Output the [X, Y] coordinate of the center of the cell containing the given text.  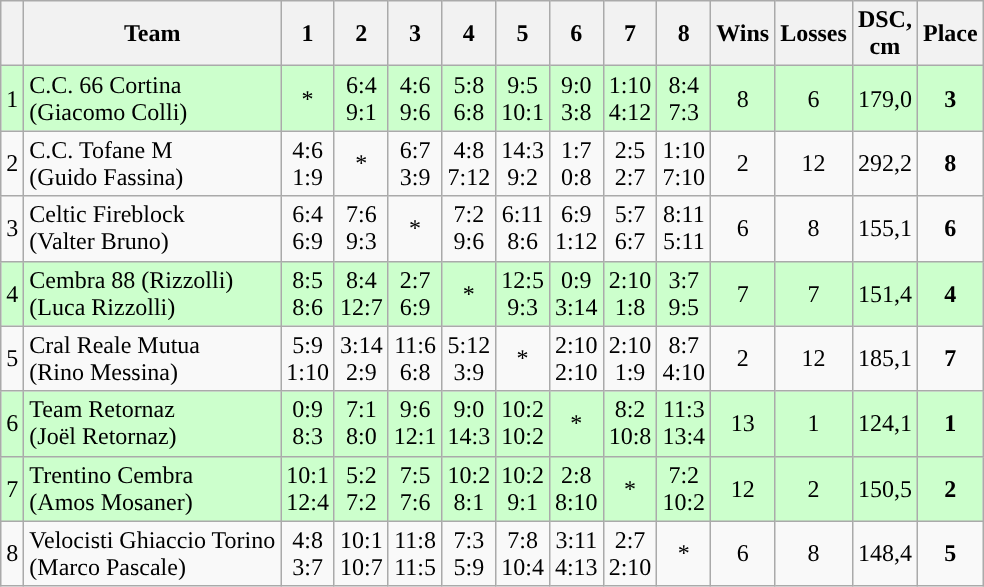
10:110:7 [361, 554]
8:412:7 [361, 294]
6:11 8:6 [523, 228]
150,5 [884, 488]
DSC, cm [884, 34]
11:811:5 [415, 554]
8:115:11 [684, 228]
8:74:10 [684, 358]
Team [152, 34]
7:2 9:6 [469, 228]
151,4 [884, 294]
C.C. Tofane M(Guido Fassina) [152, 164]
0:9 8:3 [308, 424]
10:210:2 [523, 424]
6:4 6:9 [308, 228]
10:112:4 [308, 488]
14:3 9:2 [523, 164]
2:102:10 [576, 358]
155,1 [884, 228]
Cembra 88 (Rizzolli)(Luca Rizzolli) [152, 294]
2:10 1:8 [630, 294]
4:8 3:7 [308, 554]
7:210:2 [684, 488]
292,2 [884, 164]
6:4 9:1 [361, 98]
2:72:10 [630, 554]
Celtic Fireblock(Valter Bruno) [152, 228]
9:612:1 [415, 424]
Wins [743, 34]
11:313:4 [684, 424]
7:810:4 [523, 554]
148,4 [884, 554]
185,1 [884, 358]
5:12 3:9 [469, 358]
1:7 0:8 [576, 164]
11:6 6:8 [415, 358]
Team Retornaz(Joël Retornaz) [152, 424]
179,0 [884, 98]
Trentino Cembra(Amos Mosaner) [152, 488]
2:88:10 [576, 488]
4:6 9:6 [415, 98]
3:114:13 [576, 554]
9:0 3:8 [576, 98]
7:3 5:9 [469, 554]
Velocisti Ghiaccio Torino(Marco Pascale) [152, 554]
5:2 7:2 [361, 488]
7:1 8:0 [361, 424]
4:6 1:9 [308, 164]
10:2 9:1 [523, 488]
4:87:12 [469, 164]
5:91:10 [308, 358]
Place [950, 34]
12:5 9:3 [523, 294]
5:7 6:7 [630, 228]
13 [743, 424]
3:14 2:9 [361, 358]
3:7 9:5 [684, 294]
9:014:3 [469, 424]
10:2 8:1 [469, 488]
7:5 7:6 [415, 488]
2:5 2:7 [630, 164]
8:210:8 [630, 424]
7:6 9:3 [361, 228]
2:10 1:9 [630, 358]
Cral Reale Mutua(Rino Messina) [152, 358]
1:107:10 [684, 164]
6:7 3:9 [415, 164]
5:8 6:8 [469, 98]
C.C. 66 Cortina(Giacomo Colli) [152, 98]
0:93:14 [576, 294]
124,1 [884, 424]
6:91:12 [576, 228]
Losses [814, 34]
1:104:12 [630, 98]
9:510:1 [523, 98]
2:7 6:9 [415, 294]
8:5 8:6 [308, 294]
8:4 7:3 [684, 98]
